Return the (X, Y) coordinate for the center point of the cell that contains the specified text.  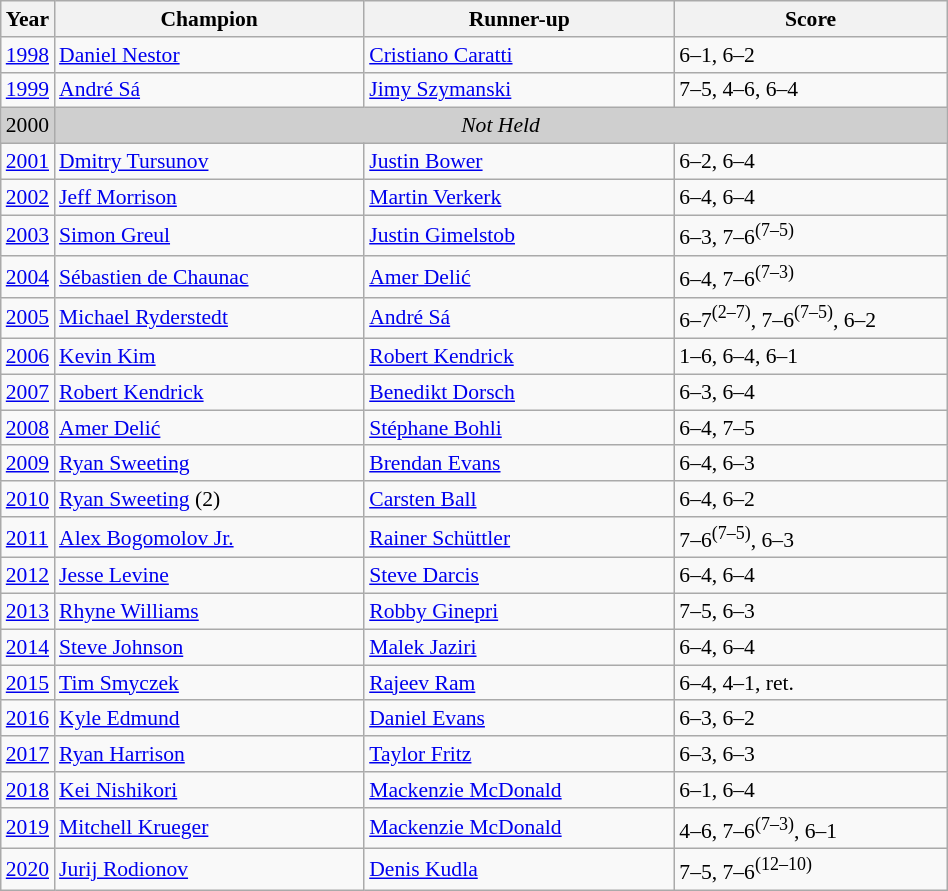
Cristiano Caratti (519, 55)
Not Held (500, 126)
2015 (28, 683)
7–6(7–5), 6–3 (810, 538)
Dmitry Tursunov (209, 162)
Jeff Morrison (209, 197)
2013 (28, 612)
6–7(2–7), 7–6(7–5), 6–2 (810, 318)
2016 (28, 719)
2017 (28, 754)
2010 (28, 499)
Steve Johnson (209, 648)
Benedikt Dorsch (519, 392)
Mitchell Krueger (209, 828)
Ryan Sweeting (209, 464)
Taylor Fritz (519, 754)
Justin Gimelstob (519, 236)
Stéphane Bohli (519, 428)
Year (28, 19)
Kei Nishikori (209, 790)
2005 (28, 318)
Alex Bogomolov Jr. (209, 538)
Score (810, 19)
Martin Verkerk (519, 197)
6–3, 6–4 (810, 392)
6–4, 7–6(7–3) (810, 276)
6–1, 6–2 (810, 55)
Jimy Szymanski (519, 90)
6–4, 4–1, ret. (810, 683)
2019 (28, 828)
Jurij Rodionov (209, 870)
Steve Darcis (519, 576)
2018 (28, 790)
Ryan Harrison (209, 754)
6–1, 6–4 (810, 790)
Simon Greul (209, 236)
2007 (28, 392)
2004 (28, 276)
6–3, 7–6(7–5) (810, 236)
7–5, 6–3 (810, 612)
Jesse Levine (209, 576)
2008 (28, 428)
6–3, 6–3 (810, 754)
6–4, 6–3 (810, 464)
Denis Kudla (519, 870)
2006 (28, 357)
Brendan Evans (519, 464)
Champion (209, 19)
1999 (28, 90)
2001 (28, 162)
Daniel Nestor (209, 55)
Carsten Ball (519, 499)
Justin Bower (519, 162)
7–5, 4–6, 6–4 (810, 90)
7–5, 7–6(12–10) (810, 870)
Rainer Schüttler (519, 538)
Robby Ginepri (519, 612)
6–4, 7–5 (810, 428)
Ryan Sweeting (2) (209, 499)
2002 (28, 197)
Tim Smyczek (209, 683)
2009 (28, 464)
2011 (28, 538)
2000 (28, 126)
2012 (28, 576)
Sébastien de Chaunac (209, 276)
Rajeev Ram (519, 683)
Michael Ryderstedt (209, 318)
2020 (28, 870)
Rhyne Williams (209, 612)
2014 (28, 648)
6–2, 6–4 (810, 162)
Kevin Kim (209, 357)
Kyle Edmund (209, 719)
6–4, 6–2 (810, 499)
2003 (28, 236)
4–6, 7–6(7–3), 6–1 (810, 828)
Runner-up (519, 19)
6–3, 6–2 (810, 719)
Daniel Evans (519, 719)
1998 (28, 55)
1–6, 6–4, 6–1 (810, 357)
Malek Jaziri (519, 648)
